Extract the (x, y) coordinate from the center of the cell holding the provided text.  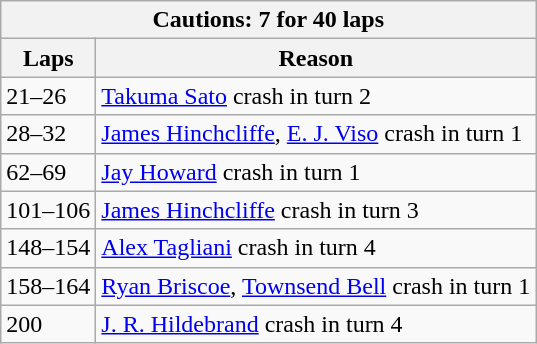
Ryan Briscoe, Townsend Bell crash in turn 1 (316, 286)
21–26 (48, 96)
28–32 (48, 134)
158–164 (48, 286)
James Hinchcliffe, E. J. Viso crash in turn 1 (316, 134)
101–106 (48, 210)
Cautions: 7 for 40 laps (268, 20)
62–69 (48, 172)
Reason (316, 58)
Laps (48, 58)
Jay Howard crash in turn 1 (316, 172)
J. R. Hildebrand crash in turn 4 (316, 324)
Takuma Sato crash in turn 2 (316, 96)
Alex Tagliani crash in turn 4 (316, 248)
200 (48, 324)
James Hinchcliffe crash in turn 3 (316, 210)
148–154 (48, 248)
